Capture the cell that displays the provided text and extract its [X, Y] central coordinate. 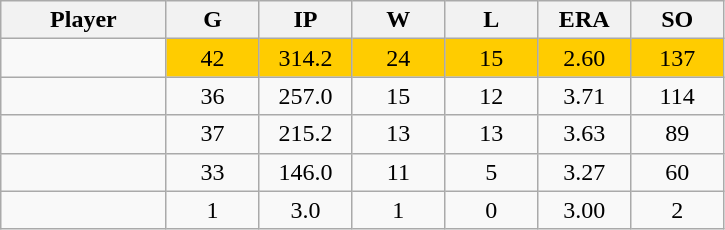
3.71 [584, 96]
36 [212, 96]
ERA [584, 20]
89 [678, 134]
114 [678, 96]
0 [492, 210]
33 [212, 172]
257.0 [306, 96]
SO [678, 20]
3.0 [306, 210]
42 [212, 58]
137 [678, 58]
60 [678, 172]
3.00 [584, 210]
IP [306, 20]
2.60 [584, 58]
12 [492, 96]
2 [678, 210]
146.0 [306, 172]
G [212, 20]
3.63 [584, 134]
5 [492, 172]
11 [398, 172]
314.2 [306, 58]
37 [212, 134]
L [492, 20]
Player [84, 20]
215.2 [306, 134]
W [398, 20]
3.27 [584, 172]
24 [398, 58]
